Scan for the cell matching the given text and deliver its [x, y] coordinate at center. 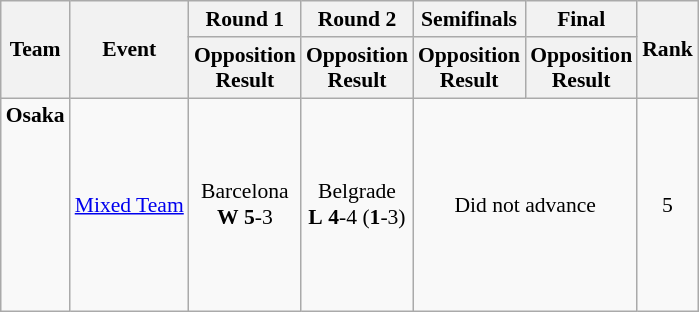
Semifinals [469, 19]
5 [668, 205]
Osaka [36, 205]
Final [581, 19]
Belgrade L 4-4 (1-3) [357, 205]
Team [36, 50]
Did not advance [525, 205]
Event [130, 50]
Rank [668, 50]
Round 1 [245, 19]
Mixed Team [130, 205]
Barcelona W 5-3 [245, 205]
Round 2 [357, 19]
